Scan for the cell matching the given text and deliver its [x, y] coordinate at center. 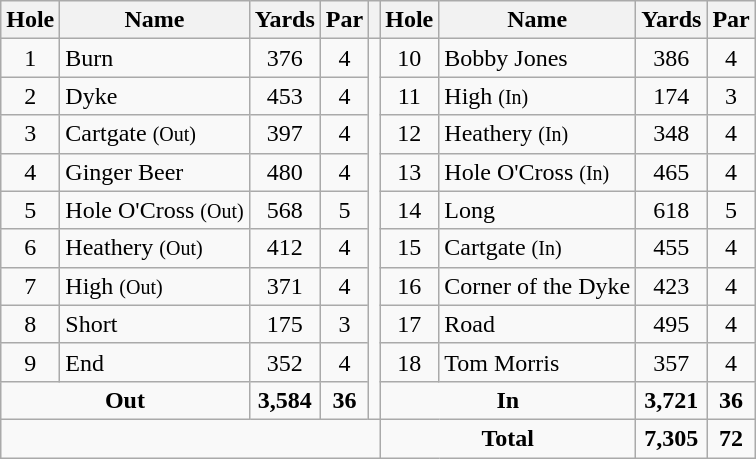
End [154, 362]
17 [410, 324]
174 [672, 96]
9 [30, 362]
412 [284, 248]
Heathery (Out) [154, 248]
Bobby Jones [538, 58]
14 [410, 210]
Dyke [154, 96]
Cartgate (Out) [154, 134]
Corner of the Dyke [538, 286]
371 [284, 286]
1 [30, 58]
Total [508, 438]
568 [284, 210]
16 [410, 286]
453 [284, 96]
423 [672, 286]
72 [731, 438]
Cartgate (In) [538, 248]
7 [30, 286]
18 [410, 362]
618 [672, 210]
Hole O'Cross (Out) [154, 210]
High (Out) [154, 286]
In [508, 400]
6 [30, 248]
Short [154, 324]
376 [284, 58]
3,721 [672, 400]
Long [538, 210]
12 [410, 134]
352 [284, 362]
13 [410, 172]
455 [672, 248]
480 [284, 172]
397 [284, 134]
Tom Morris [538, 362]
Hole O'Cross (In) [538, 172]
348 [672, 134]
Ginger Beer [154, 172]
495 [672, 324]
15 [410, 248]
8 [30, 324]
Road [538, 324]
2 [30, 96]
357 [672, 362]
11 [410, 96]
175 [284, 324]
7,305 [672, 438]
Out [125, 400]
High (In) [538, 96]
Burn [154, 58]
3,584 [284, 400]
386 [672, 58]
Heathery (In) [538, 134]
465 [672, 172]
10 [410, 58]
